Search for the cell housing the specified text and yield its [X, Y] center coordinate. 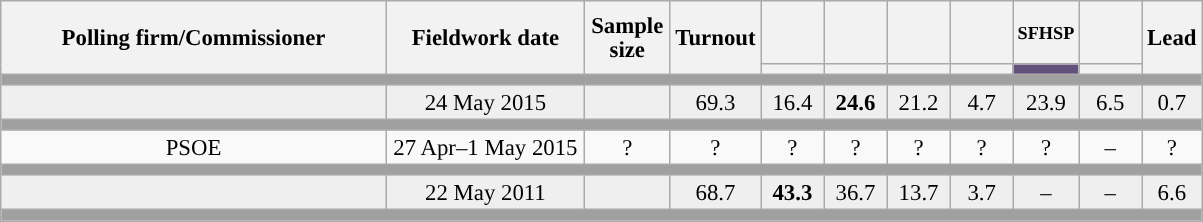
36.7 [856, 194]
Lead [1172, 38]
0.7 [1172, 102]
13.7 [918, 194]
4.7 [982, 102]
16.4 [792, 102]
SFHSP [1046, 32]
Sample size [627, 38]
68.7 [716, 194]
6.5 [1110, 102]
PSOE [194, 148]
Fieldwork date [485, 38]
24 May 2015 [485, 102]
69.3 [716, 102]
22 May 2011 [485, 194]
6.6 [1172, 194]
3.7 [982, 194]
Polling firm/Commissioner [194, 38]
24.6 [856, 102]
23.9 [1046, 102]
21.2 [918, 102]
43.3 [792, 194]
Turnout [716, 38]
27 Apr–1 May 2015 [485, 148]
